Output the [X, Y] coordinate of the center of the cell containing the given text.  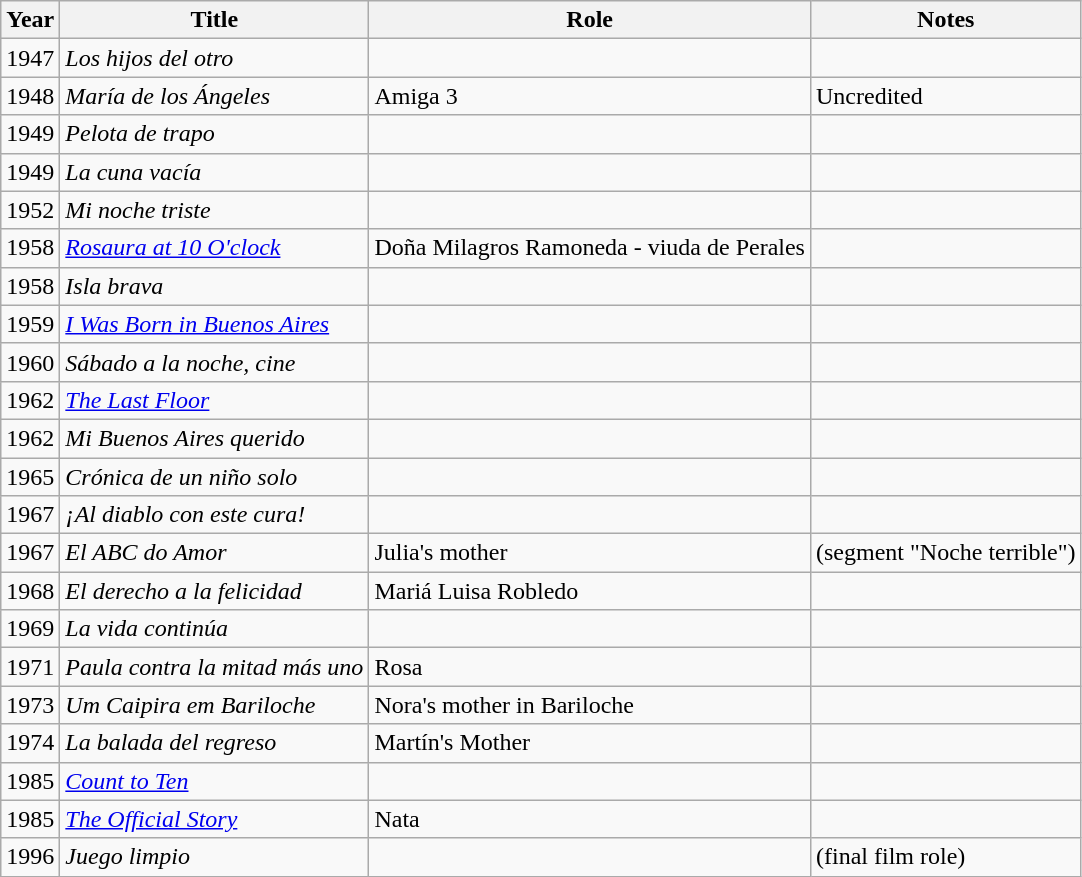
1965 [30, 477]
La vida continúa [214, 629]
Juego limpio [214, 857]
Mariá Luisa Robledo [590, 591]
Crónica de un niño solo [214, 477]
Uncredited [946, 96]
Mi noche triste [214, 210]
Title [214, 20]
Notes [946, 20]
La cuna vacía [214, 172]
María de los Ángeles [214, 96]
El derecho a la felicidad [214, 591]
Pelota de trapo [214, 134]
1948 [30, 96]
El ABC do Amor [214, 553]
The Last Floor [214, 400]
Nata [590, 819]
1969 [30, 629]
1952 [30, 210]
1959 [30, 324]
Paula contra la mitad más uno [214, 667]
Nora's mother in Bariloche [590, 705]
(final film role) [946, 857]
1971 [30, 667]
Rosaura at 10 O'clock [214, 248]
Sábado a la noche, cine [214, 362]
1974 [30, 743]
1996 [30, 857]
1973 [30, 705]
Amiga 3 [590, 96]
Rosa [590, 667]
I Was Born in Buenos Aires [214, 324]
Julia's mother [590, 553]
1968 [30, 591]
Count to Ten [214, 781]
Isla brava [214, 286]
Mi Buenos Aires querido [214, 438]
(segment "Noche terrible") [946, 553]
Martín's Mother [590, 743]
Year [30, 20]
La balada del regreso [214, 743]
¡Al diablo con este cura! [214, 515]
Doña Milagros Ramoneda - viuda de Perales [590, 248]
1960 [30, 362]
1947 [30, 58]
Role [590, 20]
The Official Story [214, 819]
Um Caipira em Bariloche [214, 705]
Los hijos del otro [214, 58]
